Locate the cell with the specified text and output its [x, y] center coordinate. 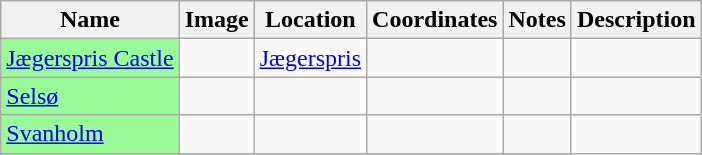
Name [90, 20]
Image [216, 20]
Jægerspris Castle [90, 58]
Selsø [90, 96]
Svanholm [90, 134]
Coordinates [435, 20]
Location [310, 20]
Notes [537, 20]
Description [636, 20]
Jægerspris [310, 58]
